Return [x, y] of the center of cell containing provided text 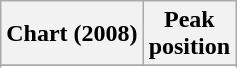
Peakposition [189, 34]
Chart (2008) [72, 34]
